Determine the (X, Y) coordinate at the center of the cell enclosing the given text.  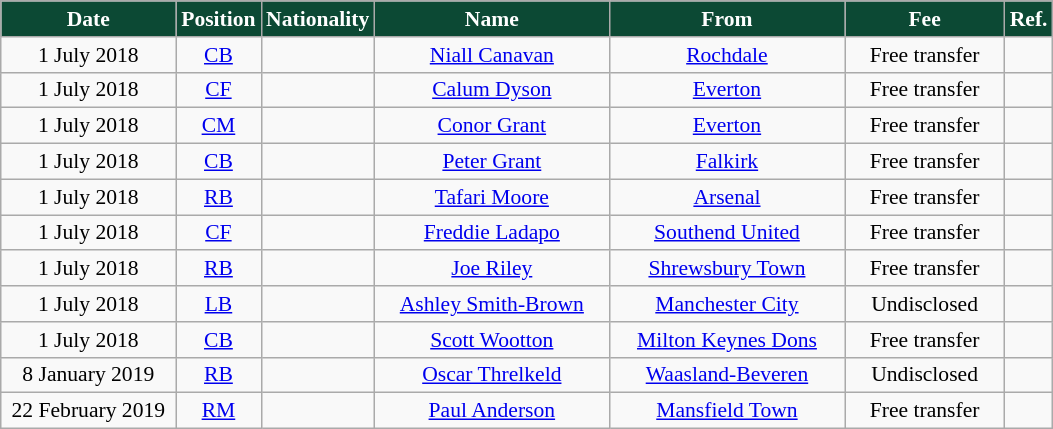
CM (218, 126)
Tafari Moore (492, 197)
Waasland-Beveren (726, 375)
Ashley Smith-Brown (492, 304)
8 January 2019 (88, 375)
Ref. (1029, 19)
Conor Grant (492, 126)
Niall Canavan (492, 55)
Oscar Threlkeld (492, 375)
Name (492, 19)
Paul Anderson (492, 411)
Milton Keynes Dons (726, 340)
22 February 2019 (88, 411)
Rochdale (726, 55)
Nationality (318, 19)
Fee (925, 19)
Calum Dyson (492, 90)
Scott Wootton (492, 340)
Shrewsbury Town (726, 269)
Southend United (726, 233)
Manchester City (726, 304)
From (726, 19)
Mansfield Town (726, 411)
Date (88, 19)
Arsenal (726, 197)
LB (218, 304)
Joe Riley (492, 269)
Freddie Ladapo (492, 233)
Falkirk (726, 162)
Position (218, 19)
Peter Grant (492, 162)
RM (218, 411)
